Extract the [X, Y] coordinate from the center of the cell holding the provided text.  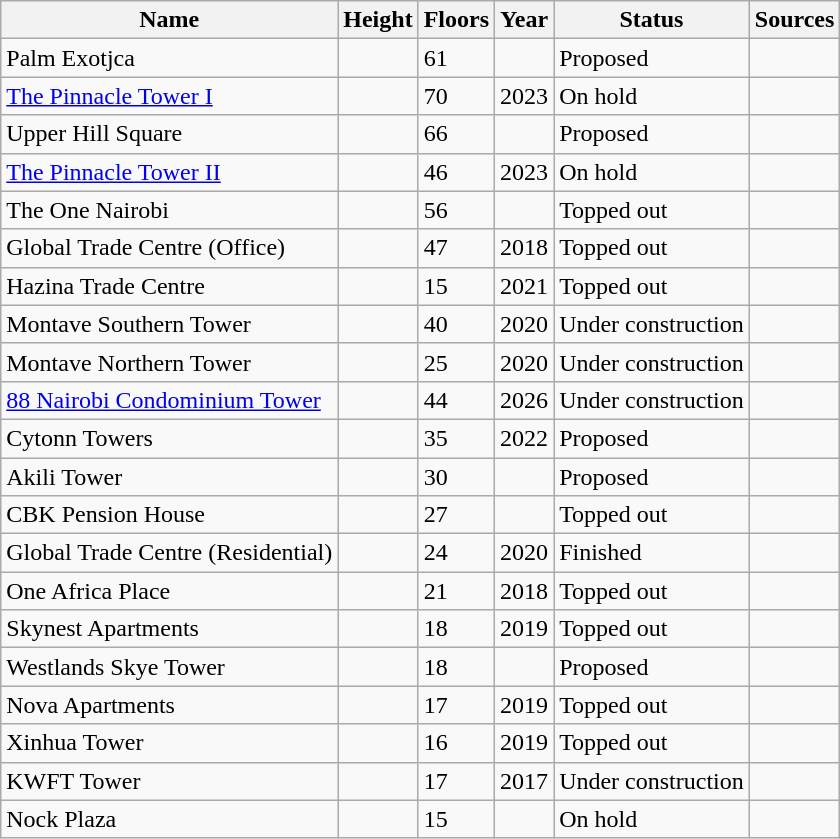
Cytonn Towers [170, 438]
Name [170, 20]
66 [456, 134]
46 [456, 172]
44 [456, 400]
Westlands Skye Tower [170, 667]
The Pinnacle Tower I [170, 96]
Year [524, 20]
40 [456, 324]
88 Nairobi Condominium Tower [170, 400]
Hazina Trade Centre [170, 286]
Floors [456, 20]
21 [456, 591]
2022 [524, 438]
27 [456, 515]
56 [456, 210]
Skynest Apartments [170, 629]
Xinhua Tower [170, 743]
Montave Northern Tower [170, 362]
Sources [794, 20]
CBK Pension House [170, 515]
2021 [524, 286]
2017 [524, 781]
Nova Apartments [170, 705]
61 [456, 58]
16 [456, 743]
2026 [524, 400]
The One Nairobi [170, 210]
35 [456, 438]
70 [456, 96]
Upper Hill Square [170, 134]
One Africa Place [170, 591]
Height [378, 20]
KWFT Tower [170, 781]
Global Trade Centre (Residential) [170, 553]
Montave Southern Tower [170, 324]
Nock Plaza [170, 819]
Global Trade Centre (Office) [170, 248]
30 [456, 477]
25 [456, 362]
Status [652, 20]
47 [456, 248]
Finished [652, 553]
Palm Exotjca [170, 58]
24 [456, 553]
Akili Tower [170, 477]
The Pinnacle Tower II [170, 172]
